Search for the cell housing the specified text and yield its [X, Y] center coordinate. 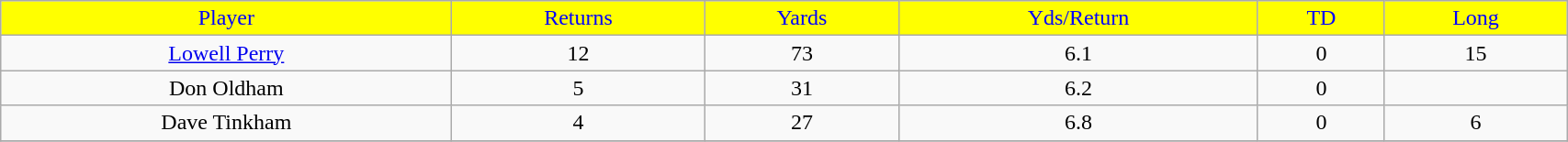
6.2 [1078, 88]
31 [802, 88]
Dave Tinkham [226, 123]
5 [579, 88]
12 [579, 53]
Don Oldham [226, 88]
Yards [802, 18]
Lowell Perry [226, 53]
Long [1475, 18]
Yds/Return [1078, 18]
6.8 [1078, 123]
Player [226, 18]
6.1 [1078, 53]
Returns [579, 18]
4 [579, 123]
27 [802, 123]
TD [1321, 18]
6 [1475, 123]
15 [1475, 53]
73 [802, 53]
